From the cell containing the given text, extract its center point as [x, y] coordinate. 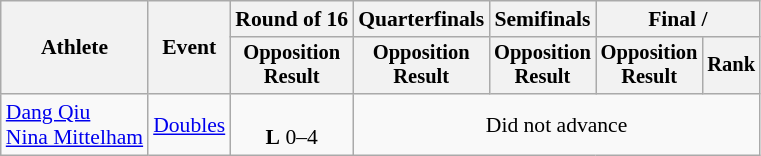
L 0–4 [292, 124]
Final / [678, 19]
Round of 16 [292, 19]
Did not advance [556, 124]
Event [189, 48]
Rank [731, 66]
Quarterfinals [421, 19]
Athlete [74, 48]
Doubles [189, 124]
Semifinals [542, 19]
Dang QiuNina Mittelham [74, 124]
